Determine the (X, Y) coordinate at the center of the cell enclosing the given text.  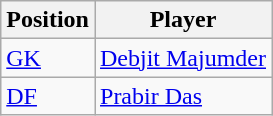
Debjit Majumder (182, 58)
DF (48, 96)
Prabir Das (182, 96)
GK (48, 58)
Player (182, 20)
Position (48, 20)
